Scan for the cell matching the given text and deliver its [X, Y] coordinate at center. 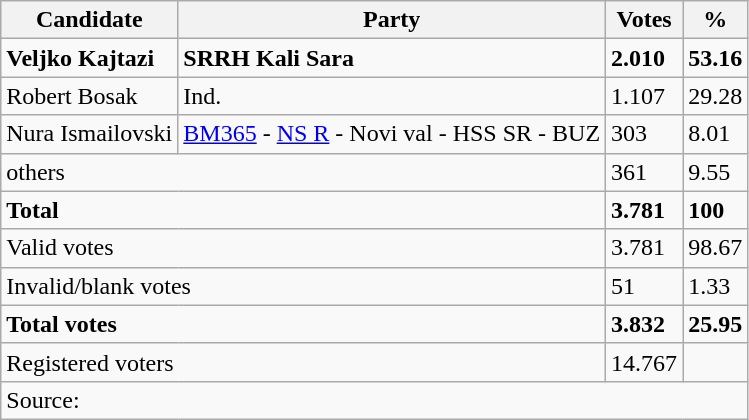
100 [716, 210]
BM365 - NS R - Novi val - HSS SR - BUZ [392, 134]
% [716, 20]
Robert Bosak [90, 96]
others [304, 172]
Votes [644, 20]
Candidate [90, 20]
14.767 [644, 362]
51 [644, 286]
53.16 [716, 58]
303 [644, 134]
Ind. [392, 96]
98.67 [716, 248]
Veljko Kajtazi [90, 58]
1.33 [716, 286]
Valid votes [304, 248]
3.832 [644, 324]
8.01 [716, 134]
9.55 [716, 172]
29.28 [716, 96]
Invalid/blank votes [304, 286]
Registered voters [304, 362]
Source: [374, 400]
25.95 [716, 324]
2.010 [644, 58]
Total votes [304, 324]
Party [392, 20]
Nura Ismailovski [90, 134]
1.107 [644, 96]
Total [304, 210]
361 [644, 172]
SRRH Kali Sara [392, 58]
